Determine the (X, Y) coordinate at the center of the cell enclosing the given text.  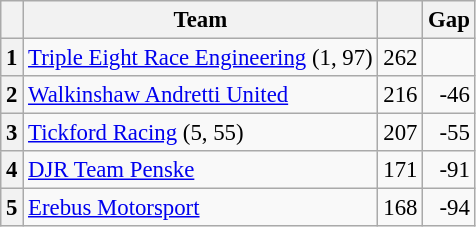
Tickford Racing (5, 55) (200, 133)
Triple Eight Race Engineering (1, 97) (200, 58)
-55 (449, 133)
Walkinshaw Andretti United (200, 95)
171 (400, 170)
5 (12, 208)
Erebus Motorsport (200, 208)
1 (12, 58)
Gap (449, 20)
216 (400, 95)
-46 (449, 95)
3 (12, 133)
4 (12, 170)
2 (12, 95)
Team (200, 20)
207 (400, 133)
168 (400, 208)
262 (400, 58)
DJR Team Penske (200, 170)
-91 (449, 170)
-94 (449, 208)
